For the text-containing cell, return its midpoint in (x, y) coordinate format. 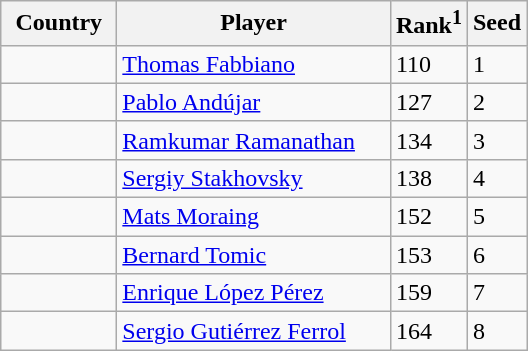
Pablo Andújar (254, 102)
138 (428, 178)
Thomas Fabbiano (254, 64)
3 (496, 140)
159 (428, 293)
1 (496, 64)
8 (496, 331)
2 (496, 102)
152 (428, 217)
6 (496, 255)
Player (254, 24)
164 (428, 331)
127 (428, 102)
Mats Moraing (254, 217)
5 (496, 217)
Enrique López Pérez (254, 293)
Seed (496, 24)
134 (428, 140)
Rank1 (428, 24)
Sergiy Stakhovsky (254, 178)
153 (428, 255)
Country (59, 24)
4 (496, 178)
Bernard Tomic (254, 255)
7 (496, 293)
Sergio Gutiérrez Ferrol (254, 331)
Ramkumar Ramanathan (254, 140)
110 (428, 64)
